Identify which cell holds the provided text, then report its [x, y] central coordinate. 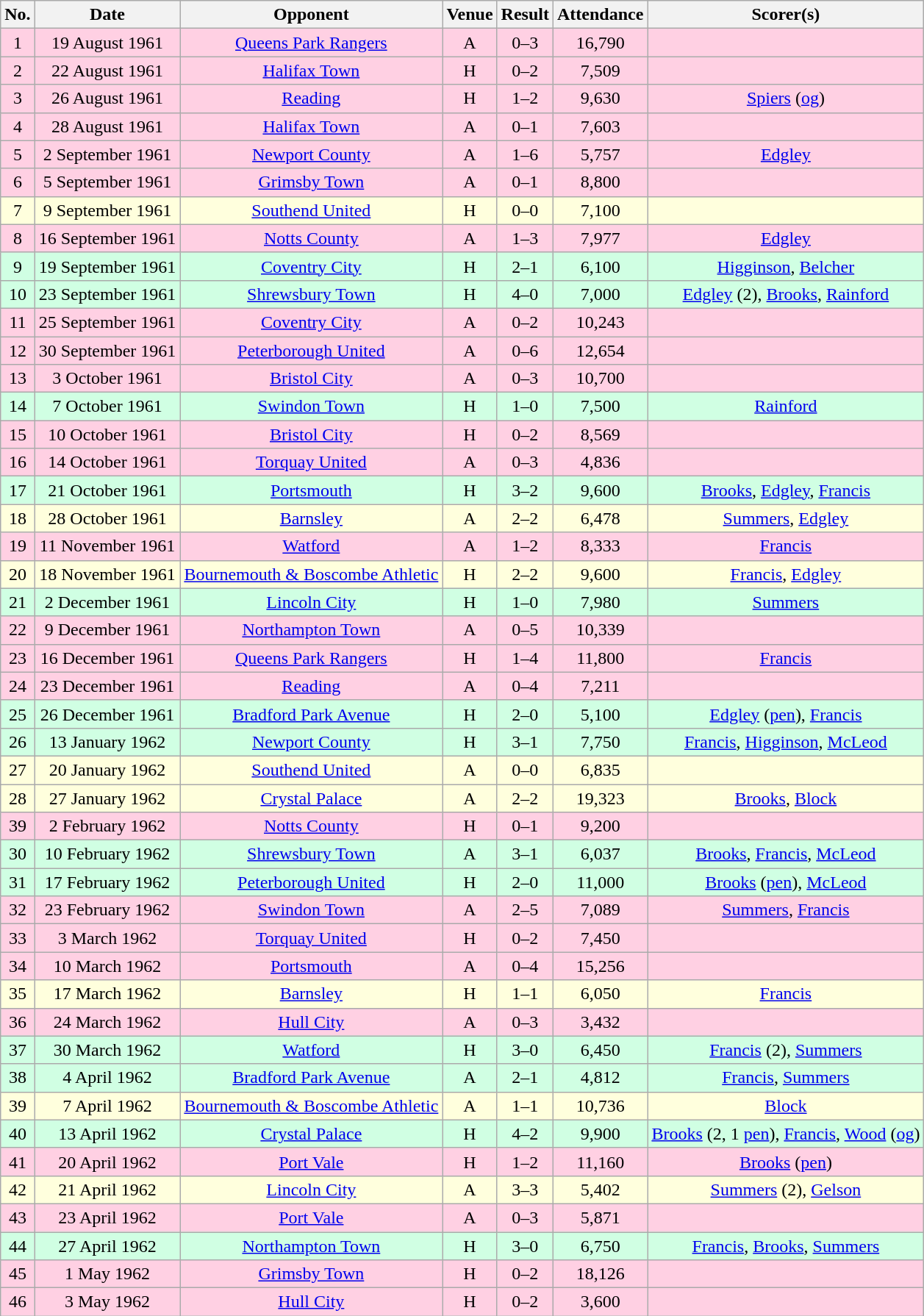
7,977 [600, 238]
11,160 [600, 1162]
2 February 1962 [107, 826]
23 December 1961 [107, 686]
7,500 [600, 407]
35 [18, 994]
9 September 1961 [107, 210]
No. [18, 15]
2 September 1961 [107, 154]
10 October 1961 [107, 435]
23 February 1962 [107, 910]
27 April 1962 [107, 1246]
Summers [786, 602]
6,450 [600, 1050]
9,200 [600, 826]
15 [18, 435]
8 [18, 238]
26 December 1961 [107, 714]
16 September 1961 [107, 238]
25 [18, 714]
34 [18, 966]
6,478 [600, 518]
Higginson, Belcher [786, 266]
21 April 1962 [107, 1190]
8,569 [600, 435]
3 May 1962 [107, 1302]
Opponent [312, 15]
5 September 1961 [107, 182]
46 [18, 1302]
Summers, Edgley [786, 518]
Francis, Edgley [786, 574]
42 [18, 1190]
12,654 [600, 351]
14 October 1961 [107, 462]
19,323 [600, 798]
30 March 1962 [107, 1050]
6 [18, 182]
28 October 1961 [107, 518]
6,100 [600, 266]
3 March 1962 [107, 938]
11,000 [600, 882]
5 [18, 154]
Edgley (2), Brooks, Rainford [786, 294]
17 [18, 490]
2–5 [525, 910]
23 April 1962 [107, 1217]
Brooks (2, 1 pen), Francis, Wood (og) [786, 1134]
7,750 [600, 742]
44 [18, 1246]
17 February 1962 [107, 882]
7,509 [600, 71]
Block [786, 1106]
37 [18, 1050]
3–2 [525, 490]
Scorer(s) [786, 15]
6,050 [600, 994]
19 August 1961 [107, 43]
5,402 [600, 1190]
15,256 [600, 966]
30 September 1961 [107, 351]
7,450 [600, 938]
Francis, Brooks, Summers [786, 1246]
16 December 1961 [107, 658]
3–3 [525, 1190]
21 [18, 602]
14 [18, 407]
11,800 [600, 658]
33 [18, 938]
Francis, Summers [786, 1078]
Rainford [786, 407]
13 April 1962 [107, 1134]
1 [18, 43]
8,800 [600, 182]
0–6 [525, 351]
7 [18, 210]
Attendance [600, 15]
8,333 [600, 546]
7,100 [600, 210]
20 [18, 574]
6,037 [600, 854]
6,750 [600, 1246]
Francis, Higginson, McLeod [786, 742]
Brooks (pen), McLeod [786, 882]
9,900 [600, 1134]
31 [18, 882]
41 [18, 1162]
6,835 [600, 770]
43 [18, 1217]
19 [18, 546]
28 [18, 798]
20 April 1962 [107, 1162]
Spiers (og) [786, 99]
10,736 [600, 1106]
4 April 1962 [107, 1078]
7,211 [600, 686]
5,871 [600, 1217]
3,600 [600, 1302]
7,089 [600, 910]
9 [18, 266]
Brooks, Block [786, 798]
Brooks, Francis, McLeod [786, 854]
13 [18, 379]
18,126 [600, 1274]
3 [18, 99]
7 October 1961 [107, 407]
2 December 1961 [107, 602]
32 [18, 910]
4 [18, 126]
0–5 [525, 630]
24 [18, 686]
18 November 1961 [107, 574]
10 March 1962 [107, 966]
10,700 [600, 379]
1 May 1962 [107, 1274]
27 January 1962 [107, 798]
16 [18, 462]
1–6 [525, 154]
13 January 1962 [107, 742]
7,603 [600, 126]
11 [18, 322]
5,757 [600, 154]
Brooks, Edgley, Francis [786, 490]
Francis (2), Summers [786, 1050]
Brooks (pen) [786, 1162]
Result [525, 15]
40 [18, 1134]
10 [18, 294]
23 September 1961 [107, 294]
Edgley (pen), Francis [786, 714]
16,790 [600, 43]
Summers (2), Gelson [786, 1190]
10,339 [600, 630]
17 March 1962 [107, 994]
10,243 [600, 322]
38 [18, 1078]
24 March 1962 [107, 1022]
9 December 1961 [107, 630]
25 September 1961 [107, 322]
23 [18, 658]
4–0 [525, 294]
7 April 1962 [107, 1106]
22 August 1961 [107, 71]
1–3 [525, 238]
5,100 [600, 714]
45 [18, 1274]
21 October 1961 [107, 490]
7,000 [600, 294]
22 [18, 630]
9,630 [600, 99]
30 [18, 854]
3,432 [600, 1022]
Date [107, 15]
26 [18, 742]
1–4 [525, 658]
7,980 [600, 602]
20 January 1962 [107, 770]
26 August 1961 [107, 99]
27 [18, 770]
10 February 1962 [107, 854]
3 October 1961 [107, 379]
2 [18, 71]
4,812 [600, 1078]
36 [18, 1022]
18 [18, 518]
Venue [470, 15]
12 [18, 351]
4–2 [525, 1134]
Summers, Francis [786, 910]
19 September 1961 [107, 266]
4,836 [600, 462]
28 August 1961 [107, 126]
11 November 1961 [107, 546]
